Scan for the cell matching the given text and deliver its (x, y) coordinate at center. 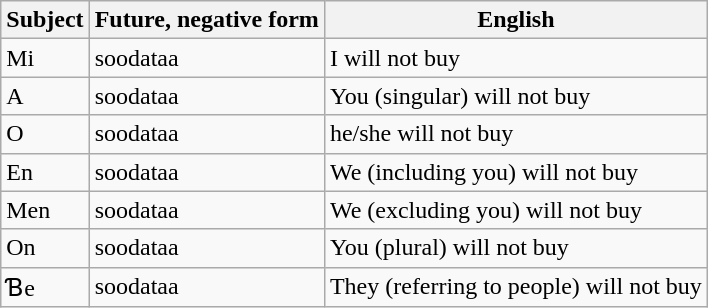
You (plural) will not buy (516, 248)
A (45, 96)
I will not buy (516, 58)
Men (45, 210)
Ɓe (45, 287)
On (45, 248)
You (singular) will not buy (516, 96)
Subject (45, 20)
O (45, 134)
En (45, 172)
Future, negative form (206, 20)
he/she will not buy (516, 134)
We (including you) will not buy (516, 172)
They (referring to people) will not buy (516, 287)
English (516, 20)
We (excluding you) will not buy (516, 210)
Mi (45, 58)
